Return (X, Y) of the center of cell containing provided text 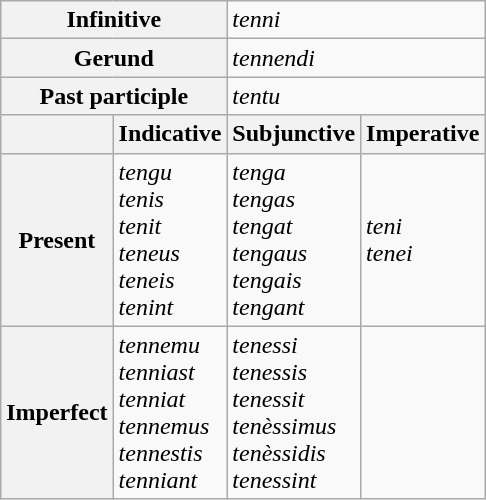
tennendi (356, 58)
tenitenei (423, 240)
Infinitive (114, 20)
tenessitenessistenessittenèssimustenèssidistenessint (294, 412)
Present (57, 240)
Gerund (114, 58)
Indicative (170, 134)
tengatengastengattengaustengaistengant (294, 240)
Past participle (114, 96)
tenni (356, 20)
tengutenistenitteneusteneistenint (170, 240)
tentu (356, 96)
Subjunctive (294, 134)
tennemutenniasttenniattennemustennestistenniant (170, 412)
Imperfect (57, 412)
Imperative (423, 134)
